Pinpoint the cell where the given text exists, returning its [x, y] midpoint coordinate. 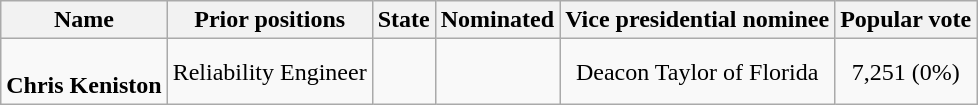
Deacon Taylor of Florida [698, 72]
Popular vote [906, 20]
Name [84, 20]
Chris Keniston [84, 72]
7,251 (0%) [906, 72]
Nominated [497, 20]
Reliability Engineer [270, 72]
Prior positions [270, 20]
State [404, 20]
Vice presidential nominee [698, 20]
